Identify which cell holds the provided text, then report its (x, y) central coordinate. 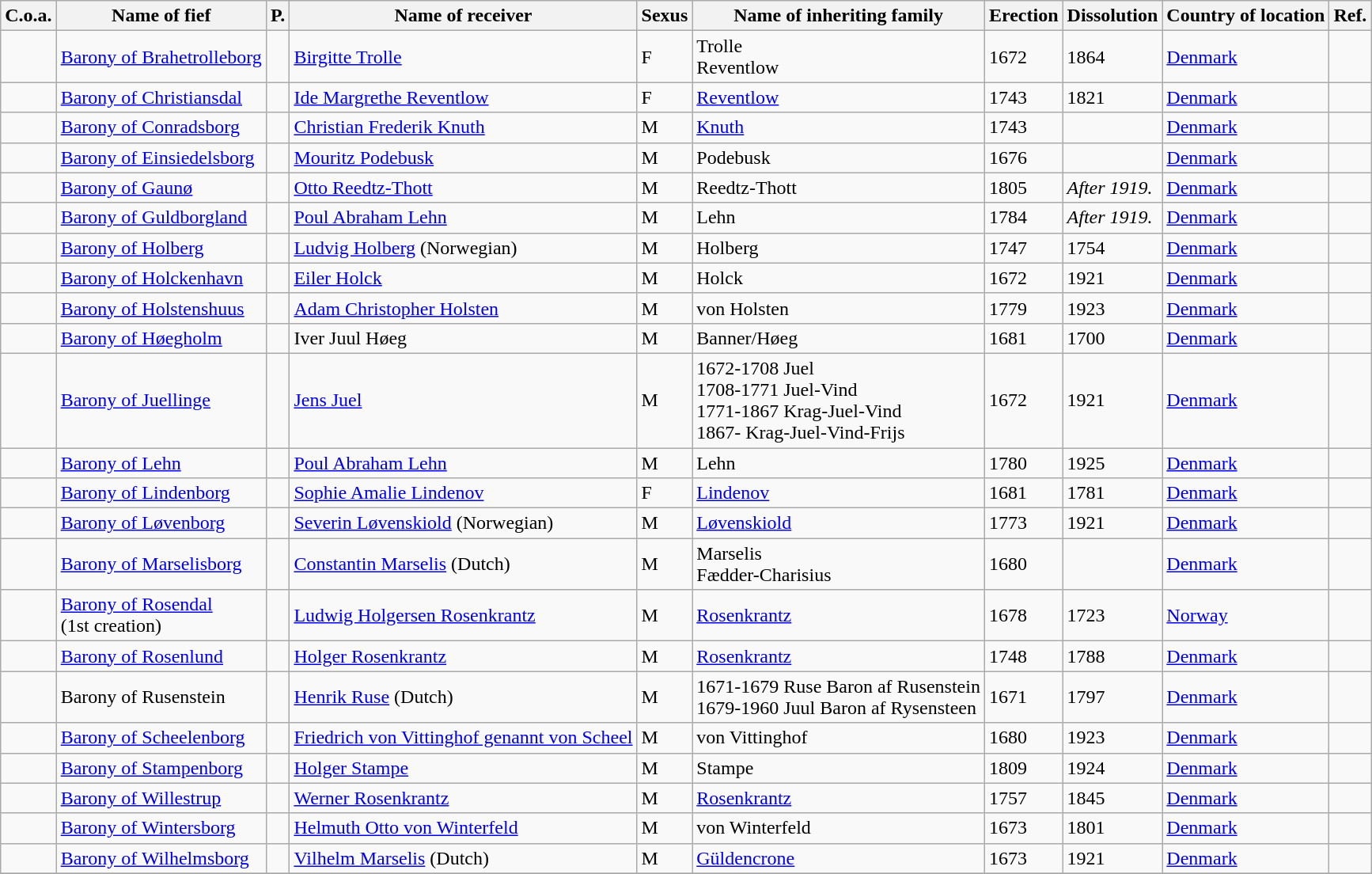
TrolleReventlow (839, 57)
Barony of Scheelenborg (161, 738)
Barony of Wintersborg (161, 828)
Barony of Lehn (161, 463)
Name of inheriting family (839, 16)
Stampe (839, 768)
1747 (1024, 248)
Holger Stampe (464, 768)
Barony of Rusenstein (161, 697)
1676 (1024, 158)
Holger Rosenkrantz (464, 656)
1700 (1112, 338)
Iver Juul Høeg (464, 338)
Erection (1024, 16)
Barony of Christiansdal (161, 97)
Barony of Gaunø (161, 188)
Banner/Høeg (839, 338)
MarselisFædder-Charisius (839, 564)
1797 (1112, 697)
Barony of Brahetrolleborg (161, 57)
Adam Christopher Holsten (464, 308)
1779 (1024, 308)
Helmuth Otto von Winterfeld (464, 828)
1809 (1024, 768)
Country of location (1245, 16)
1757 (1024, 798)
Podebusk (839, 158)
Dissolution (1112, 16)
Name of receiver (464, 16)
Werner Rosenkrantz (464, 798)
1821 (1112, 97)
Holck (839, 278)
1784 (1024, 218)
P. (278, 16)
von Holsten (839, 308)
1748 (1024, 656)
1845 (1112, 798)
Name of fief (161, 16)
1780 (1024, 463)
Birgitte Trolle (464, 57)
Henrik Ruse (Dutch) (464, 697)
1924 (1112, 768)
Ref. (1350, 16)
Barony of Rosendal(1st creation) (161, 616)
Eiler Holck (464, 278)
von Winterfeld (839, 828)
1801 (1112, 828)
Holberg (839, 248)
Otto Reedtz-Thott (464, 188)
Norway (1245, 616)
Barony of Holstenshuus (161, 308)
Reventlow (839, 97)
Vilhelm Marselis (Dutch) (464, 858)
Sexus (665, 16)
1864 (1112, 57)
Constantin Marselis (Dutch) (464, 564)
Barony of Holckenhavn (161, 278)
Barony of Guldborgland (161, 218)
Severin Løvenskiold (Norwegian) (464, 523)
Barony of Wilhelmsborg (161, 858)
1678 (1024, 616)
Barony of Juellinge (161, 401)
Barony of Rosenlund (161, 656)
1788 (1112, 656)
Ludvig Holberg (Norwegian) (464, 248)
Güldencrone (839, 858)
Ide Margrethe Reventlow (464, 97)
Barony of Conradsborg (161, 127)
C.o.a. (28, 16)
1672-1708 Juel1708-1771 Juel-Vind1771-1867 Krag-Juel-Vind1867- Krag-Juel-Vind-Frijs (839, 401)
Reedtz-Thott (839, 188)
Knuth (839, 127)
1925 (1112, 463)
1805 (1024, 188)
Jens Juel (464, 401)
Løvenskiold (839, 523)
Christian Frederik Knuth (464, 127)
Sophie Amalie Lindenov (464, 493)
1723 (1112, 616)
Barony of Willestrup (161, 798)
Lindenov (839, 493)
1671-1679 Ruse Baron af Rusenstein1679-1960 Juul Baron af Rysensteen (839, 697)
1754 (1112, 248)
Ludwig Holgersen Rosenkrantz (464, 616)
Barony of Marselisborg (161, 564)
Barony of Stampenborg (161, 768)
Barony of Høegholm (161, 338)
von Vittinghof (839, 738)
Friedrich von Vittinghof genannt von Scheel (464, 738)
Mouritz Podebusk (464, 158)
Barony of Løvenborg (161, 523)
1773 (1024, 523)
1781 (1112, 493)
1671 (1024, 697)
Barony of Lindenborg (161, 493)
Barony of Holberg (161, 248)
Barony of Einsiedelsborg (161, 158)
